Pinpoint the cell where the given text exists, returning its (X, Y) midpoint coordinate. 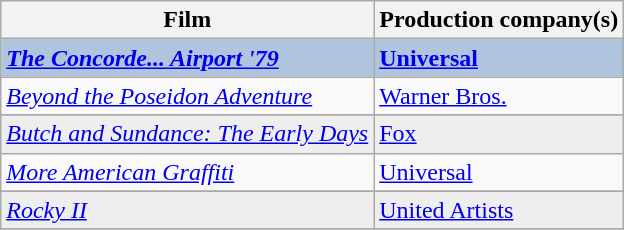
More American Graffiti (188, 172)
Beyond the Poseidon Adventure (188, 96)
The Concorde... Airport '79 (188, 58)
Production company(s) (499, 20)
Fox (499, 134)
Rocky II (188, 210)
United Artists (499, 210)
Warner Bros. (499, 96)
Film (188, 20)
Butch and Sundance: The Early Days (188, 134)
